Return [X, Y] of the center of cell containing provided text 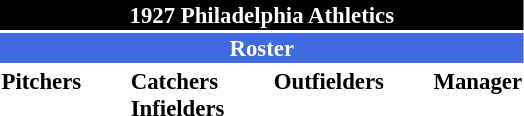
1927 Philadelphia Athletics [262, 15]
Roster [262, 48]
